Provide the [X, Y] coordinate of the cell's center where the given text is located.  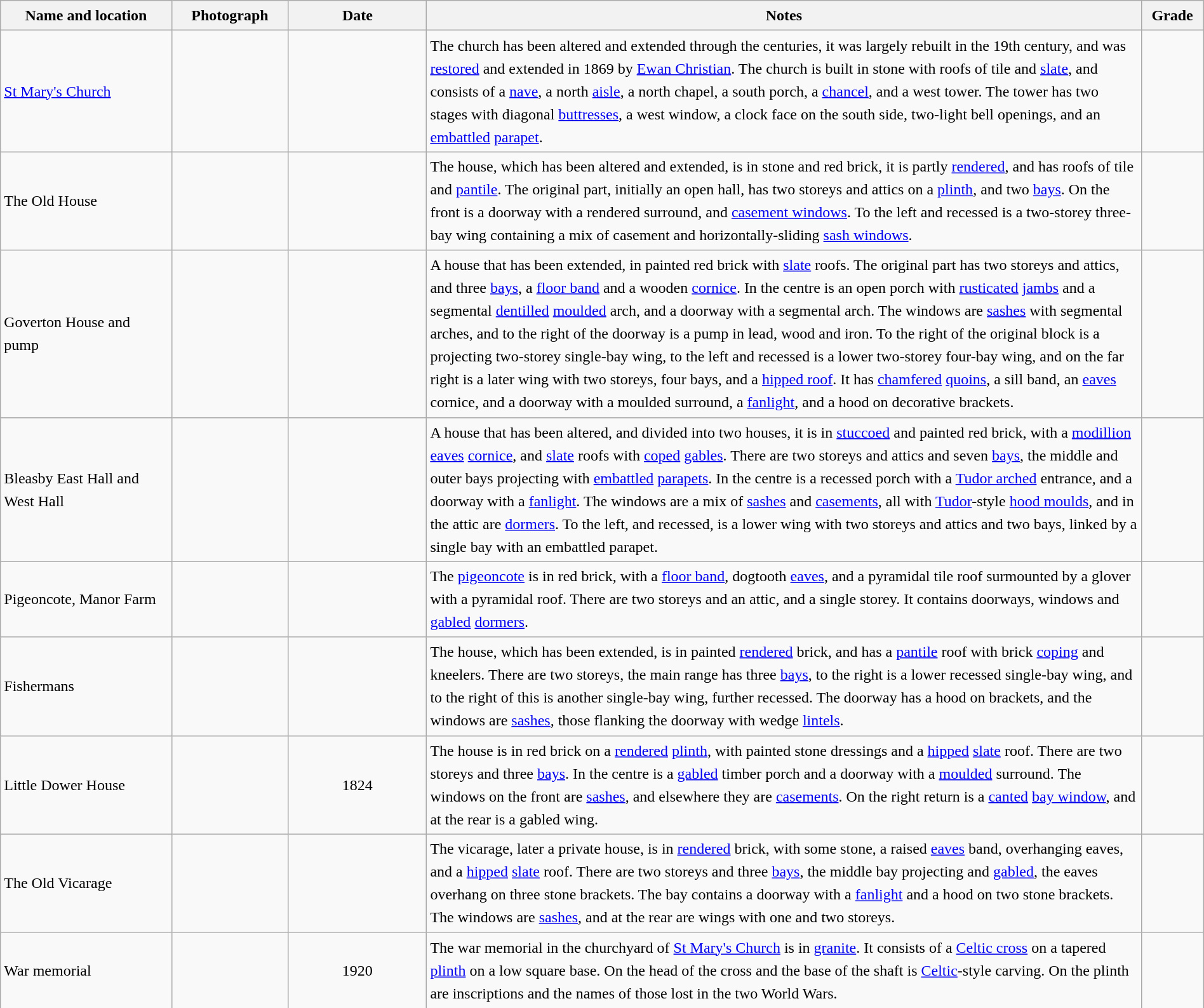
Date [358, 15]
War memorial [86, 971]
St Mary's Church [86, 91]
Photograph [230, 15]
Pigeoncote, Manor Farm [86, 600]
Notes [784, 15]
The Old House [86, 201]
Name and location [86, 15]
1824 [358, 785]
1920 [358, 971]
Grade [1172, 15]
Goverton House and pump [86, 334]
Fishermans [86, 686]
Bleasby East Hall and West Hall [86, 489]
The Old Vicarage [86, 883]
Little Dower House [86, 785]
